Locate the cell with the specified text and output its (X, Y) center coordinate. 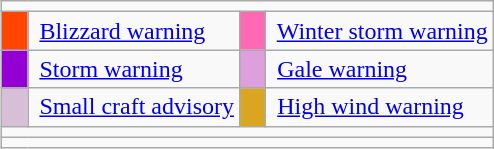
Gale warning (380, 69)
Winter storm warning (380, 31)
Blizzard warning (134, 31)
High wind warning (380, 107)
Storm warning (134, 69)
Small craft advisory (134, 107)
